Provide the [x, y] coordinate of the cell's center where the given text is located.  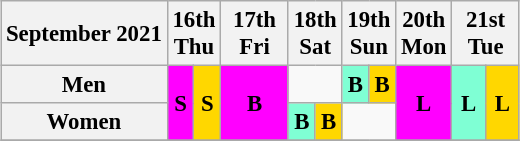
19thSun [369, 34]
September 2021 [84, 34]
16thThu [194, 34]
Women [84, 122]
21stTue [486, 34]
20thMon [424, 34]
17thFri [255, 34]
Men [84, 84]
18thSat [315, 34]
